Find where the given text appears and provide that cell's center as [x, y] coordinate. 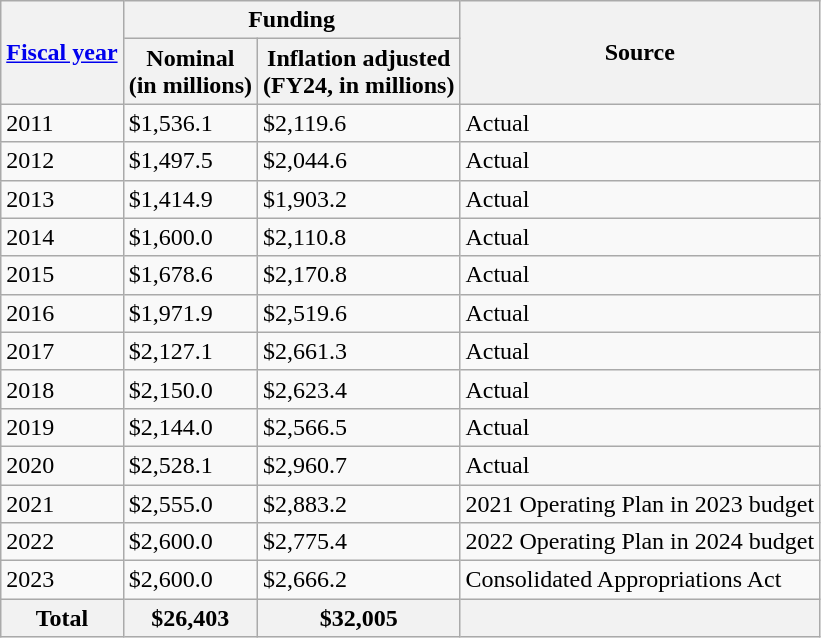
$2,127.1 [190, 351]
2022 Operating Plan in 2024 budget [640, 542]
$2,044.6 [359, 161]
2014 [62, 237]
$32,005 [359, 618]
$2,666.2 [359, 580]
$2,775.4 [359, 542]
2011 [62, 123]
$1,971.9 [190, 313]
Fiscal year [62, 52]
2023 [62, 580]
2019 [62, 427]
2021 [62, 503]
2021 Operating Plan in 2023 budget [640, 503]
$2,170.8 [359, 275]
$1,536.1 [190, 123]
$2,623.4 [359, 389]
2017 [62, 351]
$2,150.0 [190, 389]
$1,903.2 [359, 199]
$2,528.1 [190, 465]
2018 [62, 389]
Nominal(in millions) [190, 72]
$2,110.8 [359, 237]
2013 [62, 199]
$2,661.3 [359, 351]
Source [640, 52]
2012 [62, 161]
$26,403 [190, 618]
$2,119.6 [359, 123]
$2,566.5 [359, 427]
$1,497.5 [190, 161]
2015 [62, 275]
2022 [62, 542]
$1,600.0 [190, 237]
Funding [292, 20]
2020 [62, 465]
Total [62, 618]
$1,414.9 [190, 199]
Inflation adjusted(FY24, in millions) [359, 72]
$2,883.2 [359, 503]
$2,960.7 [359, 465]
$1,678.6 [190, 275]
$2,555.0 [190, 503]
2016 [62, 313]
$2,144.0 [190, 427]
$2,519.6 [359, 313]
Consolidated Appropriations Act [640, 580]
